Locate the cell with the specified text and output its [x, y] center coordinate. 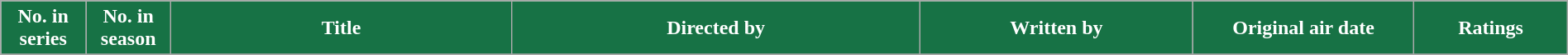
Original air date [1303, 28]
Directed by [715, 28]
Ratings [1490, 28]
No. inseries [43, 28]
No. inseason [129, 28]
Written by [1057, 28]
Title [342, 28]
